Return the [x, y] coordinate for the center point of the cell that contains the specified text.  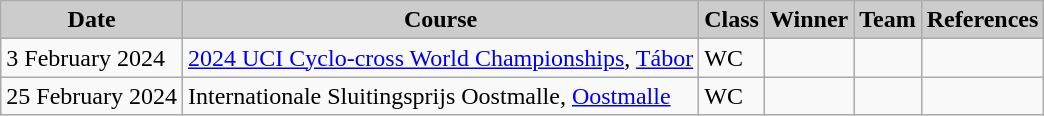
Winner [808, 20]
2024 UCI Cyclo-cross World Championships, Tábor [440, 58]
References [982, 20]
Team [888, 20]
3 February 2024 [92, 58]
Date [92, 20]
Course [440, 20]
Class [732, 20]
25 February 2024 [92, 96]
Internationale Sluitingsprijs Oostmalle, Oostmalle [440, 96]
